Search for the cell housing the specified text and yield its (X, Y) center coordinate. 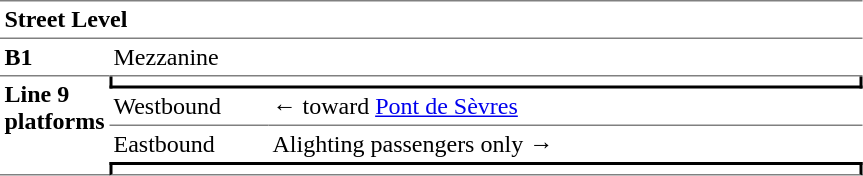
Street Level (431, 20)
Eastbound (188, 144)
Line 9 platforms (54, 126)
Mezzanine (486, 58)
Alighting passengers only → (565, 144)
Westbound (188, 107)
B1 (54, 58)
← toward Pont de Sèvres (565, 107)
